Identify which cell holds the provided text, then report its (X, Y) central coordinate. 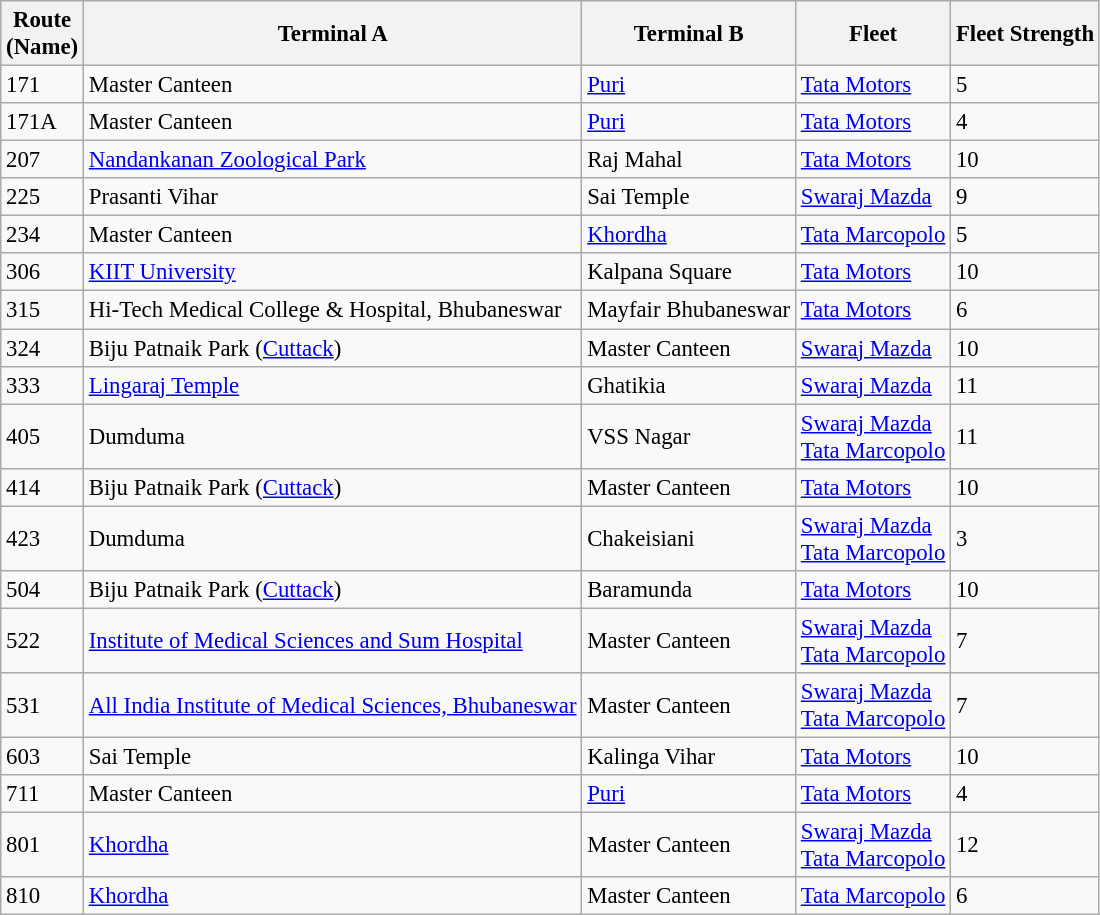
Chakeisiani (689, 538)
12 (1026, 846)
VSS Nagar (689, 436)
Mayfair Bhubaneswar (689, 310)
Nandankanan Zoological Park (332, 160)
171 (42, 85)
3 (1026, 538)
810 (42, 896)
Institute of Medical Sciences and Sum Hospital (332, 640)
Ghatikia (689, 385)
801 (42, 846)
405 (42, 436)
531 (42, 706)
Lingaraj Temple (332, 385)
Hi-Tech Medical College & Hospital, Bhubaneswar (332, 310)
324 (42, 348)
315 (42, 310)
Route(Name) (42, 34)
414 (42, 487)
Terminal A (332, 34)
522 (42, 640)
Kalpana Square (689, 273)
423 (42, 538)
711 (42, 794)
234 (42, 235)
Prasanti Vihar (332, 197)
306 (42, 273)
Fleet Strength (1026, 34)
Terminal B (689, 34)
Kalinga Vihar (689, 756)
All India Institute of Medical Sciences, Bhubaneswar (332, 706)
9 (1026, 197)
171A (42, 122)
Fleet (872, 34)
Baramunda (689, 590)
603 (42, 756)
504 (42, 590)
333 (42, 385)
KIIT University (332, 273)
225 (42, 197)
207 (42, 160)
Raj Mahal (689, 160)
